Return the (x, y) coordinate for the center point of the cell that contains the specified text.  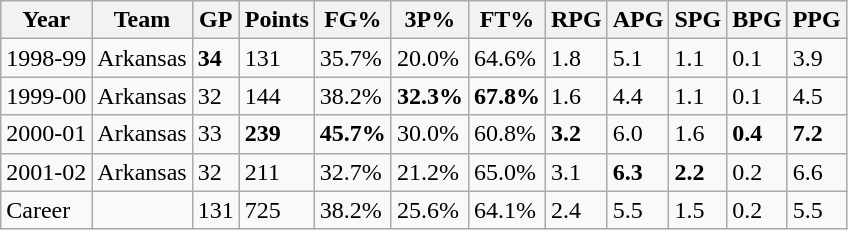
20.0% (430, 58)
2001-02 (46, 172)
1999-00 (46, 96)
1.5 (698, 210)
6.0 (638, 134)
21.2% (430, 172)
144 (276, 96)
2.4 (577, 210)
1.8 (577, 58)
60.8% (506, 134)
2000-01 (46, 134)
32.3% (430, 96)
SPG (698, 20)
3.9 (816, 58)
45.7% (352, 134)
FT% (506, 20)
6.6 (816, 172)
2.2 (698, 172)
FG% (352, 20)
5.1 (638, 58)
3.2 (577, 134)
BPG (757, 20)
7.2 (816, 134)
GP (216, 20)
34 (216, 58)
67.8% (506, 96)
4.4 (638, 96)
PPG (816, 20)
64.1% (506, 210)
1998-99 (46, 58)
239 (276, 134)
APG (638, 20)
64.6% (506, 58)
RPG (577, 20)
65.0% (506, 172)
4.5 (816, 96)
0.4 (757, 134)
725 (276, 210)
Team (142, 20)
Points (276, 20)
211 (276, 172)
35.7% (352, 58)
3.1 (577, 172)
Career (46, 210)
6.3 (638, 172)
30.0% (430, 134)
33 (216, 134)
25.6% (430, 210)
3P% (430, 20)
Year (46, 20)
32.7% (352, 172)
